Identify which cell holds the provided text, then report its (X, Y) central coordinate. 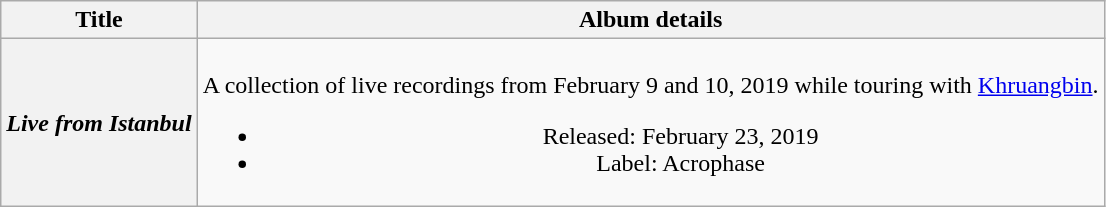
Album details (650, 20)
Title (99, 20)
Live from Istanbul (99, 122)
A collection of live recordings from February 9 and 10, 2019 while touring with Khruangbin.Released: February 23, 2019Label: Acrophase (650, 122)
